Find where the given text appears and provide that cell's center as [x, y] coordinate. 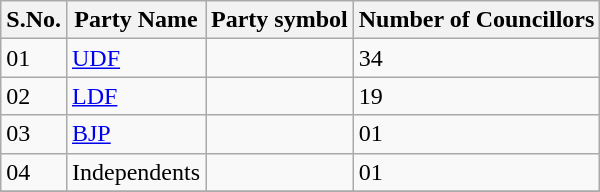
34 [476, 58]
Number of Councillors [476, 20]
S.No. [34, 20]
Party Name [136, 20]
19 [476, 96]
BJP [136, 134]
UDF [136, 58]
04 [34, 172]
03 [34, 134]
LDF [136, 96]
02 [34, 96]
Independents [136, 172]
Party symbol [280, 20]
